Detect which cell encompasses the target text, then output its (x, y) center coordinate. 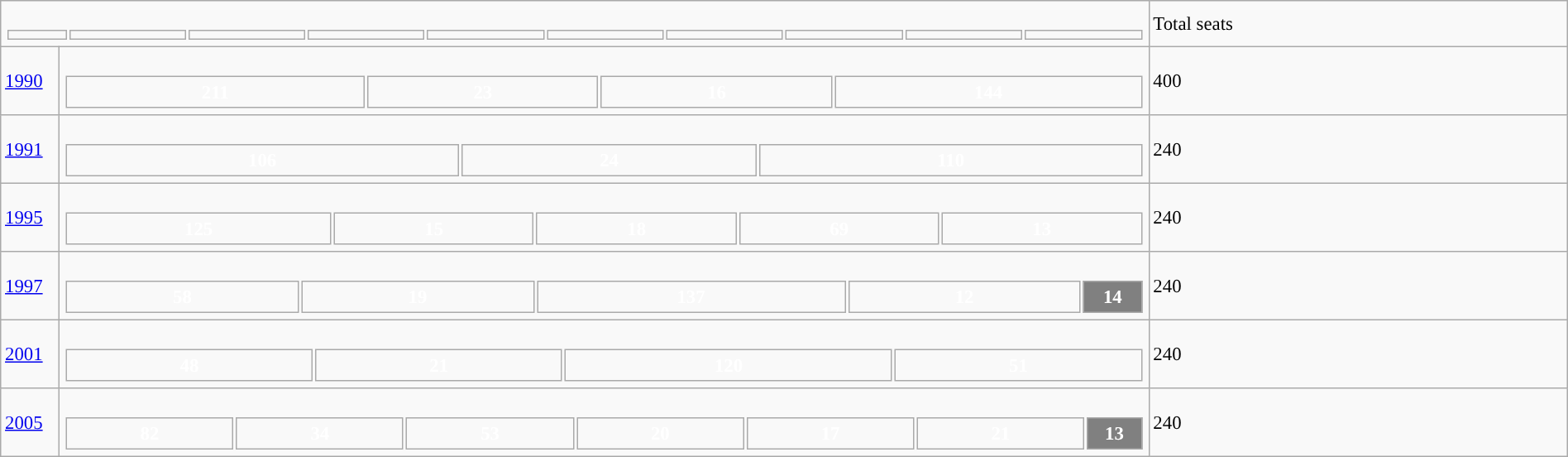
20 (660, 434)
51 (1019, 366)
137 (691, 296)
48 21 120 51 (604, 354)
34 (319, 434)
1991 (30, 149)
125 15 18 69 13 (604, 217)
17 (830, 434)
106 24 110 (604, 149)
23 (483, 91)
48 (190, 366)
2001 (30, 354)
58 19 137 12 14 (604, 286)
400 (1358, 81)
18 (637, 228)
125 (198, 228)
69 (839, 228)
16 (717, 91)
82 34 53 20 17 21 13 (604, 422)
2005 (30, 422)
211 (215, 91)
211 23 16 144 (604, 81)
106 (263, 161)
24 (610, 161)
144 (989, 91)
1990 (30, 81)
58 (183, 296)
1995 (30, 217)
15 (434, 228)
14 (1113, 296)
82 (151, 434)
19 (418, 296)
53 (490, 434)
110 (951, 161)
Total seats (1358, 23)
120 (729, 366)
1997 (30, 286)
12 (964, 296)
